Find where the given text appears and provide that cell's center as (x, y) coordinate. 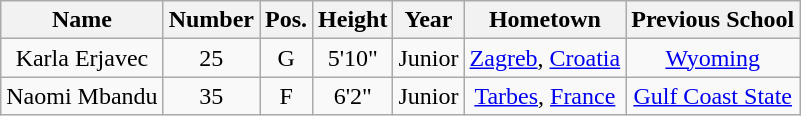
G (286, 58)
Name (82, 20)
Zagreb, Croatia (545, 58)
35 (211, 96)
Tarbes, France (545, 96)
Year (428, 20)
6'2" (353, 96)
Hometown (545, 20)
5'10" (353, 58)
F (286, 96)
Wyoming (713, 58)
Height (353, 20)
Pos. (286, 20)
25 (211, 58)
Gulf Coast State (713, 96)
Previous School (713, 20)
Karla Erjavec (82, 58)
Naomi Mbandu (82, 96)
Number (211, 20)
